Capture the cell that displays the provided text and extract its [X, Y] central coordinate. 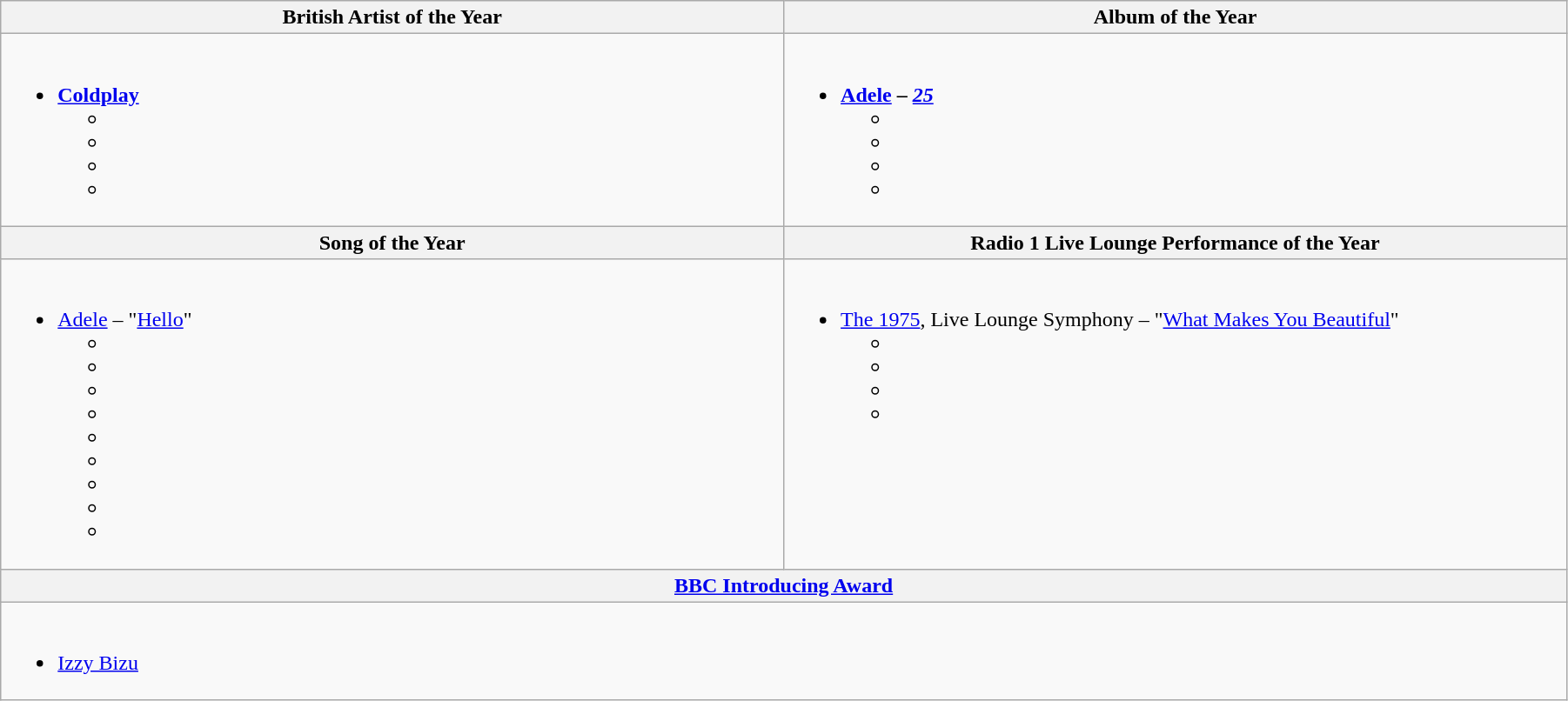
Album of the Year [1176, 17]
Izzy Bizu [784, 651]
Song of the Year [392, 243]
Adele – 25 [1176, 130]
Coldplay [392, 130]
Radio 1 Live Lounge Performance of the Year [1176, 243]
BBC Introducing Award [784, 585]
Adele – "Hello" [392, 414]
British Artist of the Year [392, 17]
The 1975, Live Lounge Symphony – "What Makes You Beautiful" [1176, 414]
